Find where the given text appears and provide that cell's center as [X, Y] coordinate. 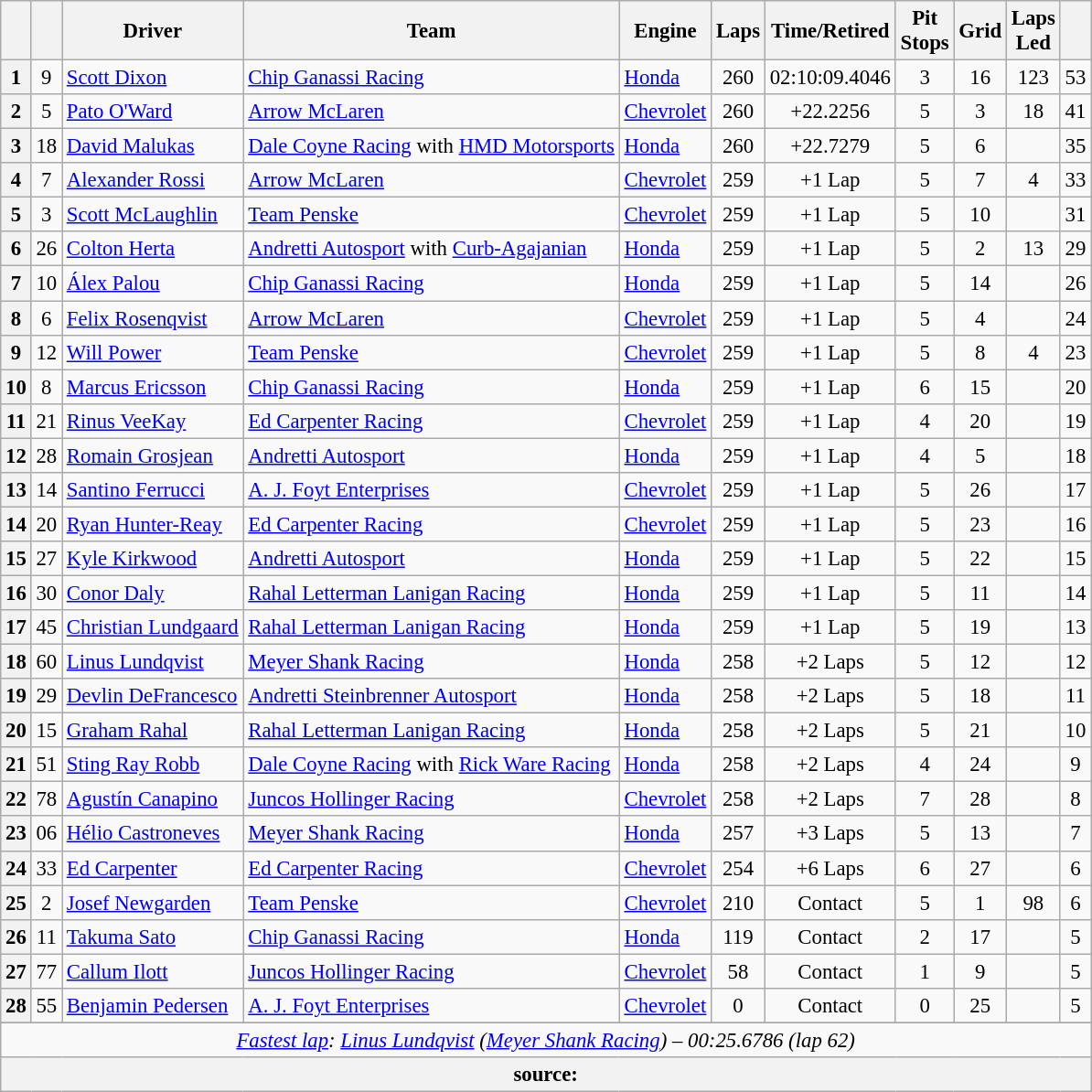
Andretti Autosport with Curb-Agajanian [432, 250]
David Malukas [154, 146]
Scott Dixon [154, 78]
35 [1076, 146]
30 [46, 593]
53 [1076, 78]
+22.7279 [830, 146]
Laps [739, 31]
+6 Laps [830, 868]
Rinus VeeKay [154, 421]
Engine [665, 31]
+3 Laps [830, 834]
PitStops [925, 31]
Devlin DeFrancesco [154, 696]
Andretti Steinbrenner Autosport [432, 696]
Christian Lundgaard [154, 627]
Marcus Ericsson [154, 387]
254 [739, 868]
06 [46, 834]
Felix Rosenqvist [154, 318]
Fastest lap: Linus Lundqvist (Meyer Shank Racing) – 00:25.6786 (lap 62) [546, 1040]
51 [46, 765]
78 [46, 799]
Ryan Hunter-Reay [154, 524]
Will Power [154, 352]
Ed Carpenter [154, 868]
58 [739, 971]
Alexander Rossi [154, 180]
Santino Ferrucci [154, 490]
Romain Grosjean [154, 455]
Hélio Castroneves [154, 834]
Conor Daly [154, 593]
Sting Ray Robb [154, 765]
Driver [154, 31]
55 [46, 1006]
Callum Ilott [154, 971]
119 [739, 937]
Takuma Sato [154, 937]
41 [1076, 112]
Graham Rahal [154, 731]
Scott McLaughlin [154, 215]
60 [46, 662]
Team [432, 31]
Colton Herta [154, 250]
Linus Lundqvist [154, 662]
Dale Coyne Racing with HMD Motorsports [432, 146]
Josef Newgarden [154, 903]
Agustín Canapino [154, 799]
Time/Retired [830, 31]
Kyle Kirkwood [154, 559]
Pato O'Ward [154, 112]
Grid [980, 31]
+22.2256 [830, 112]
45 [46, 627]
257 [739, 834]
source: [546, 1075]
Dale Coyne Racing with Rick Ware Racing [432, 765]
31 [1076, 215]
02:10:09.4046 [830, 78]
98 [1033, 903]
77 [46, 971]
Álex Palou [154, 284]
LapsLed [1033, 31]
210 [739, 903]
123 [1033, 78]
Benjamin Pedersen [154, 1006]
